Return the (X, Y) coordinate for the center point of the cell that contains the specified text.  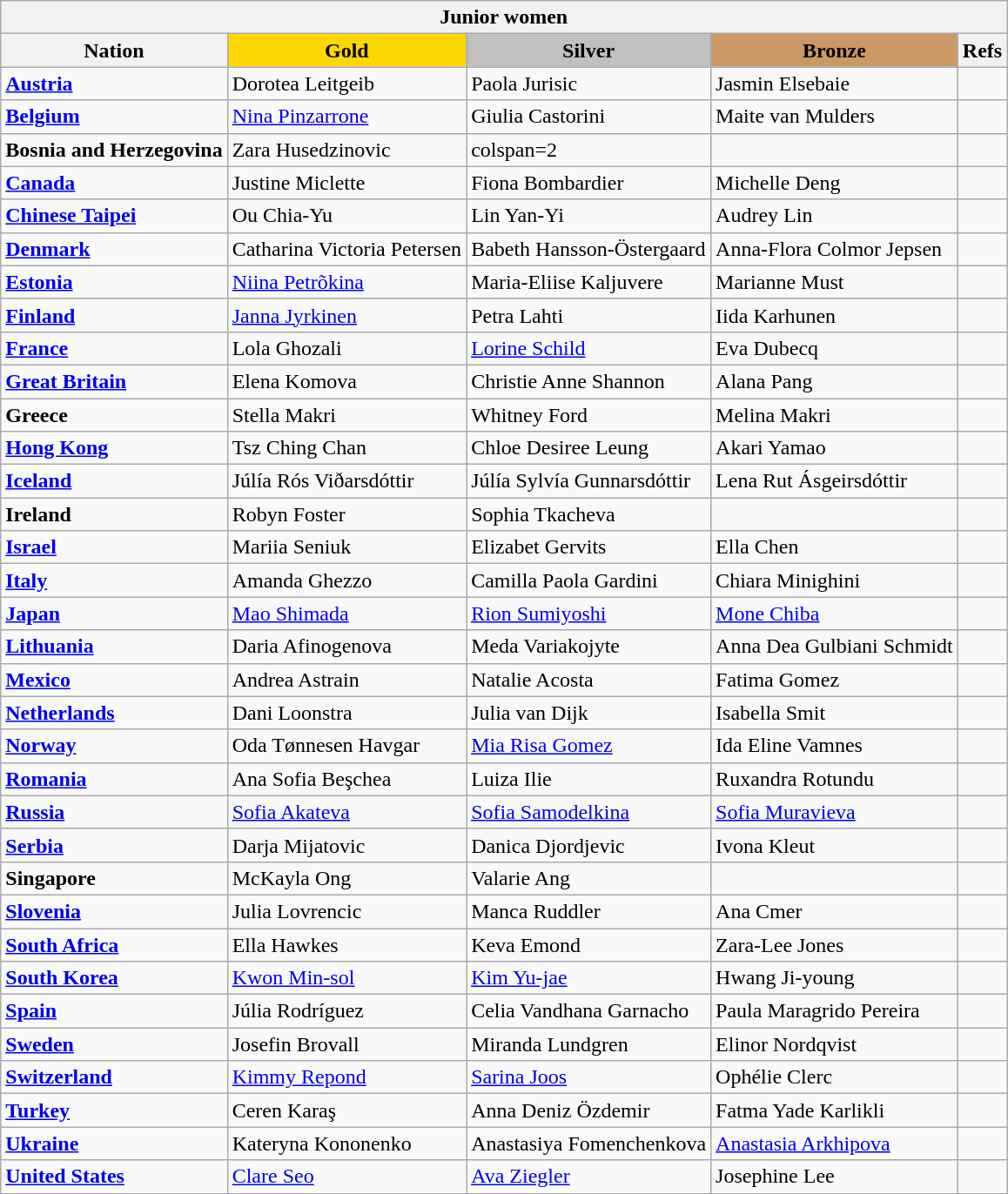
Denmark (114, 249)
Lorine Schild (588, 348)
Sofia Samodelkina (588, 812)
Slovenia (114, 911)
Nation (114, 50)
Akari Yamao (835, 448)
Mia Risa Gomez (588, 746)
Norway (114, 746)
Julia Lovrencic (346, 911)
Amanda Ghezzo (346, 580)
Isabella Smit (835, 713)
McKayla Ong (346, 878)
Elinor Nordqvist (835, 1044)
Greece (114, 415)
Melina Makri (835, 415)
Ruxandra Rotundu (835, 779)
Ceren Karaş (346, 1110)
Maite van Mulders (835, 117)
Anna Dea Gulbiani Schmidt (835, 647)
Silver (588, 50)
Singapore (114, 878)
Sofia Muravieva (835, 812)
Dani Loonstra (346, 713)
Júlía Rós Viðarsdóttir (346, 481)
Josephine Lee (835, 1177)
Manca Ruddler (588, 911)
Valarie Ang (588, 878)
Ukraine (114, 1144)
Miranda Lundgren (588, 1044)
Ella Hawkes (346, 944)
Netherlands (114, 713)
Zara Husedzinovic (346, 150)
Camilla Paola Gardini (588, 580)
Bosnia and Herzegovina (114, 150)
Ana Cmer (835, 911)
Serbia (114, 845)
Whitney Ford (588, 415)
Hong Kong (114, 448)
Zara-Lee Jones (835, 944)
Sofia Akateva (346, 812)
Belgium (114, 117)
Italy (114, 580)
Ou Chia-Yu (346, 216)
Fiona Bombardier (588, 183)
Meda Variakojyte (588, 647)
Switzerland (114, 1077)
Clare Seo (346, 1177)
Kim Yu-jae (588, 978)
Lena Rut Ásgeirsdóttir (835, 481)
Eva Dubecq (835, 348)
Mone Chiba (835, 614)
Júlia Rodríguez (346, 1011)
Lin Yan-Yi (588, 216)
Natalie Acosta (588, 680)
Iceland (114, 481)
Ivona Kleut (835, 845)
Canada (114, 183)
Chinese Taipei (114, 216)
Julia van Dijk (588, 713)
Paola Jurisic (588, 84)
Chiara Minighini (835, 580)
Christie Anne Shannon (588, 381)
Sophia Tkacheva (588, 514)
Ireland (114, 514)
Audrey Lin (835, 216)
Japan (114, 614)
Fatima Gomez (835, 680)
Lithuania (114, 647)
Ophélie Clerc (835, 1077)
Janna Jyrkinen (346, 315)
Daria Afinogenova (346, 647)
Kimmy Repond (346, 1077)
Spain (114, 1011)
colspan=2 (588, 150)
Stella Makri (346, 415)
Ana Sofia Beşchea (346, 779)
South Korea (114, 978)
Maria-Eliise Kaljuvere (588, 282)
Great Britain (114, 381)
Chloe Desiree Leung (588, 448)
Oda Tønnesen Havgar (346, 746)
Josefin Brovall (346, 1044)
Sweden (114, 1044)
Paula Maragrido Pereira (835, 1011)
Marianne Must (835, 282)
Catharina Victoria Petersen (346, 249)
Ella Chen (835, 547)
Mexico (114, 680)
Anna Deniz Özdemir (588, 1110)
Petra Lahti (588, 315)
Bronze (835, 50)
Danica Djordjevic (588, 845)
Mao Shimada (346, 614)
Gold (346, 50)
Anastasiya Fomenchenkova (588, 1144)
Junior women (504, 17)
Anna-Flora Colmor Jepsen (835, 249)
Romania (114, 779)
Ava Ziegler (588, 1177)
Turkey (114, 1110)
Sarina Joos (588, 1077)
Fatma Yade Karlikli (835, 1110)
Niina Petrõkina (346, 282)
Iida Karhunen (835, 315)
South Africa (114, 944)
Júlía Sylvía Gunnarsdóttir (588, 481)
Keva Emond (588, 944)
Russia (114, 812)
Anastasia Arkhipova (835, 1144)
Giulia Castorini (588, 117)
Israel (114, 547)
Refs (982, 50)
Hwang Ji-young (835, 978)
Dorotea Leitgeib (346, 84)
Luiza Ilie (588, 779)
Kateryna Kononenko (346, 1144)
Justine Miclette (346, 183)
Celia Vandhana Garnacho (588, 1011)
Nina Pinzarrone (346, 117)
United States (114, 1177)
Kwon Min-sol (346, 978)
Darja Mijatovic (346, 845)
Austria (114, 84)
Elena Komova (346, 381)
Estonia (114, 282)
Tsz Ching Chan (346, 448)
France (114, 348)
Elizabet Gervits (588, 547)
Jasmin Elsebaie (835, 84)
Babeth Hansson-Östergaard (588, 249)
Andrea Astrain (346, 680)
Robyn Foster (346, 514)
Mariia Seniuk (346, 547)
Lola Ghozali (346, 348)
Michelle Deng (835, 183)
Alana Pang (835, 381)
Ida Eline Vamnes (835, 746)
Finland (114, 315)
Rion Sumiyoshi (588, 614)
